From the cell containing the given text, extract its center point as (X, Y) coordinate. 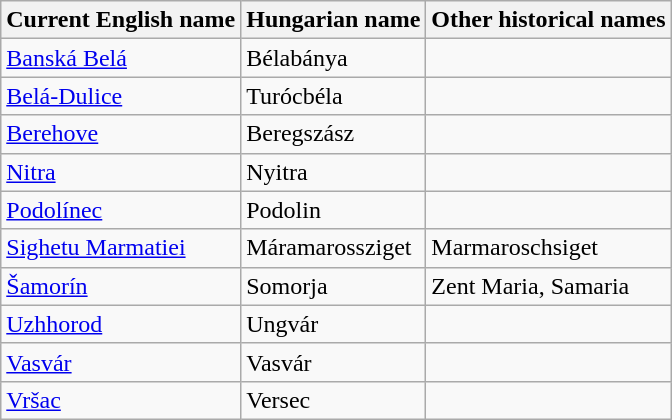
Máramarossziget (334, 248)
Podolin (334, 210)
Zent Maria, Samaria (548, 286)
Banská Belá (121, 58)
Vršac (121, 400)
Šamorín (121, 286)
Somorja (334, 286)
Ungvár (334, 324)
Marmaroschsiget (548, 248)
Versec (334, 400)
Hungarian name (334, 20)
Turócbéla (334, 96)
Belá-Dulice (121, 96)
Sighetu Marmatiei (121, 248)
Nyitra (334, 172)
Uzhhorod (121, 324)
Beregszász (334, 134)
Berehove (121, 134)
Bélabánya (334, 58)
Current English name (121, 20)
Podolínec (121, 210)
Other historical names (548, 20)
Nitra (121, 172)
